Search for the cell housing the specified text and yield its (x, y) center coordinate. 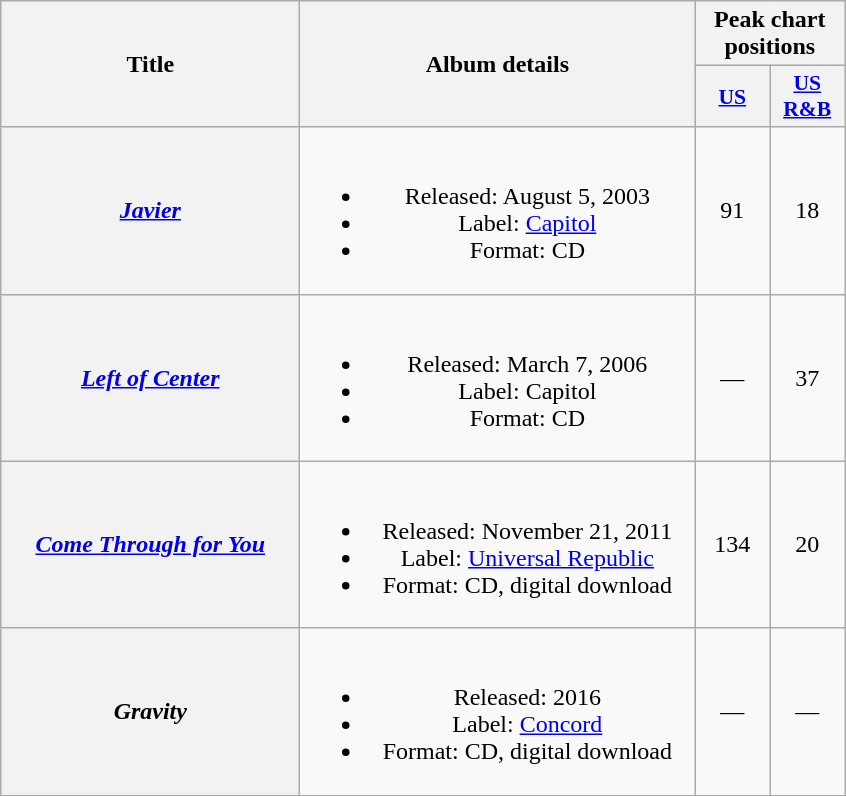
Released: November 21, 2011Label: Universal RepublicFormat: CD, digital download (498, 544)
US (732, 96)
37 (808, 378)
Released: August 5, 2003Label: CapitolFormat: CD (498, 210)
Gravity (150, 712)
18 (808, 210)
Come Through for You (150, 544)
Title (150, 64)
Released: March 7, 2006Label: CapitolFormat: CD (498, 378)
Left of Center (150, 378)
91 (732, 210)
Javier (150, 210)
20 (808, 544)
Album details (498, 64)
USR&B (808, 96)
Released: 2016Label: ConcordFormat: CD, digital download (498, 712)
Peak chart positions (770, 34)
134 (732, 544)
